Capture the cell that displays the provided text and extract its [x, y] central coordinate. 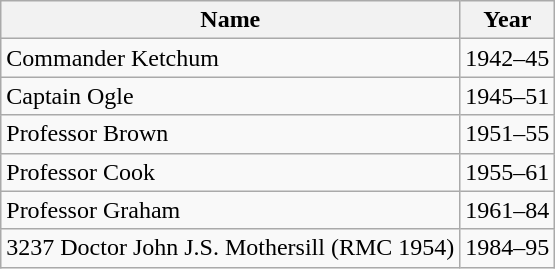
1955–61 [508, 172]
Year [508, 20]
Name [230, 20]
1984–95 [508, 248]
Professor Cook [230, 172]
1945–51 [508, 96]
Captain Ogle [230, 96]
Professor Brown [230, 134]
3237 Doctor John J.S. Mothersill (RMC 1954) [230, 248]
1951–55 [508, 134]
1942–45 [508, 58]
Professor Graham [230, 210]
Commander Ketchum [230, 58]
1961–84 [508, 210]
